Return [x, y] of the center of cell containing provided text 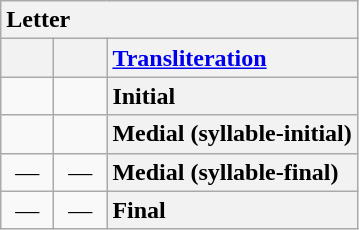
Initial [232, 96]
Transliteration [232, 58]
Medial (syllable-final) [232, 172]
Medial (syllable-initial) [232, 134]
Final [232, 210]
Letter [180, 20]
